Detect which cell encompasses the target text, then output its (x, y) center coordinate. 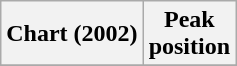
Chart (2002) (72, 34)
Peakposition (189, 34)
